Find where the given text appears and provide that cell's center as [x, y] coordinate. 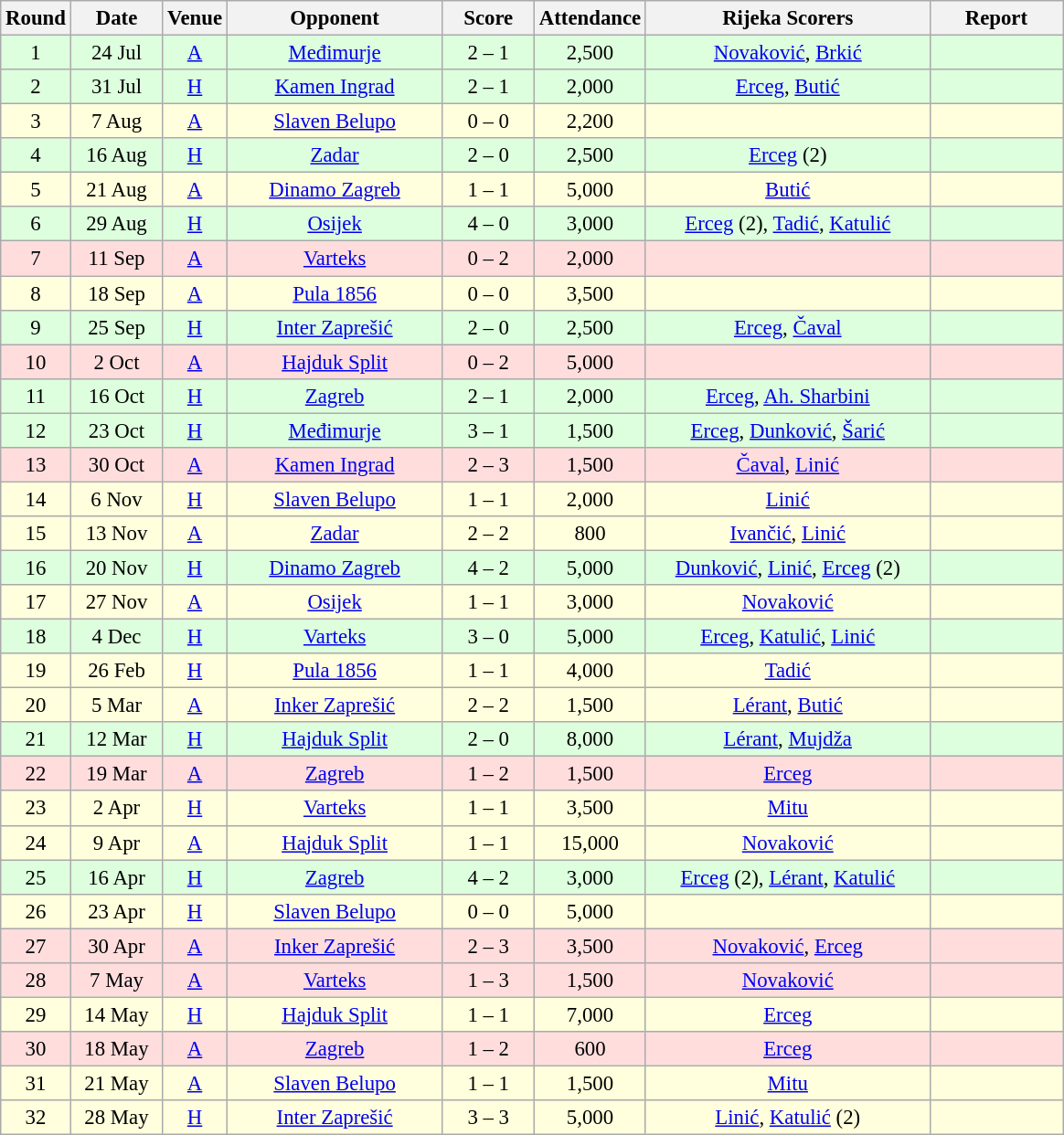
Erceg, Dunković, Šarić [788, 430]
Round [36, 18]
7 Aug [117, 122]
Erceg (2) [788, 155]
Score [488, 18]
30 Oct [117, 465]
Erceg, Ah. Sharbini [788, 396]
4 [36, 155]
6 Nov [117, 499]
22 [36, 774]
3 – 0 [488, 637]
15 [36, 534]
16 [36, 567]
800 [591, 534]
20 Nov [117, 567]
21 [36, 739]
17 [36, 602]
Novaković, Brkić [788, 53]
Linić, Katulić (2) [788, 1118]
13 [36, 465]
1 [36, 53]
28 [36, 981]
27 [36, 946]
2 Apr [117, 809]
4 Dec [117, 637]
30 Apr [117, 946]
Report [996, 18]
29 Aug [117, 224]
8 [36, 293]
25 [36, 877]
32 [36, 1118]
Novaković, Erceg [788, 946]
1 – 3 [488, 981]
600 [591, 1049]
28 May [117, 1118]
31 [36, 1083]
23 [36, 809]
11 Sep [117, 259]
9 [36, 327]
26 Feb [117, 671]
9 Apr [117, 843]
10 [36, 362]
11 [36, 396]
Erceg, Čaval [788, 327]
7,000 [591, 1014]
Opponent [335, 18]
7 May [117, 981]
23 Oct [117, 430]
4 – 0 [488, 224]
Linić [788, 499]
Lérant, Butić [788, 705]
Date [117, 18]
16 Apr [117, 877]
30 [36, 1049]
Lérant, Mujdža [788, 739]
3 – 3 [488, 1118]
16 Oct [117, 396]
Dunković, Linić, Erceg (2) [788, 567]
Butić [788, 190]
Erceg (2), Lérant, Katulić [788, 877]
12 [36, 430]
20 [36, 705]
24 [36, 843]
24 Jul [117, 53]
15,000 [591, 843]
3 – 1 [488, 430]
8,000 [591, 739]
21 May [117, 1083]
14 [36, 499]
6 [36, 224]
Čaval, Linić [788, 465]
Ivančić, Linić [788, 534]
19 Mar [117, 774]
5 Mar [117, 705]
25 Sep [117, 327]
19 [36, 671]
Rijeka Scorers [788, 18]
14 May [117, 1014]
2,200 [591, 122]
29 [36, 1014]
31 Jul [117, 87]
18 Sep [117, 293]
26 [36, 911]
3 [36, 122]
2 [36, 87]
27 Nov [117, 602]
18 [36, 637]
Venue [196, 18]
Attendance [591, 18]
21 Aug [117, 190]
Erceg (2), Tadić, Katulić [788, 224]
7 [36, 259]
Erceg, Butić [788, 87]
12 Mar [117, 739]
2 Oct [117, 362]
4,000 [591, 671]
13 Nov [117, 534]
5 [36, 190]
16 Aug [117, 155]
Tadić [788, 671]
18 May [117, 1049]
23 Apr [117, 911]
Erceg, Katulić, Linić [788, 637]
